Return [X, Y] of the center of cell containing provided text 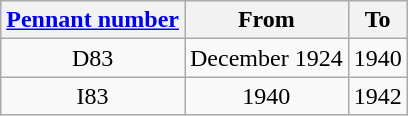
From [266, 20]
Pennant number [93, 20]
D83 [93, 58]
I83 [93, 96]
1942 [378, 96]
December 1924 [266, 58]
To [378, 20]
